Determine the (x, y) coordinate at the center of the cell enclosing the given text.  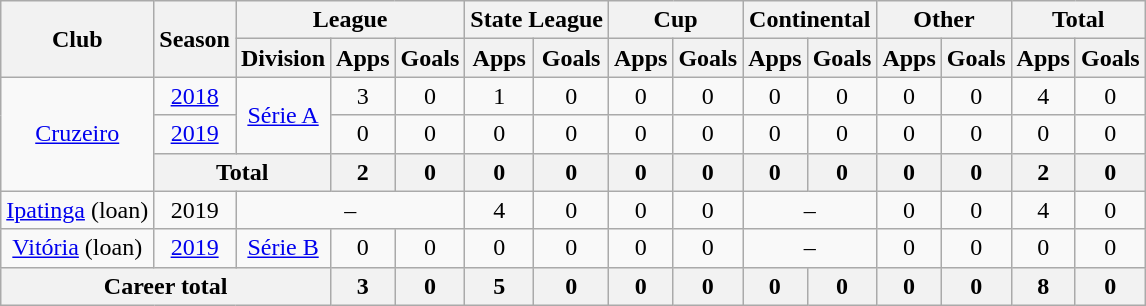
Division (284, 58)
Season (195, 39)
8 (1043, 286)
League (350, 20)
Other (944, 20)
2018 (195, 96)
Série A (284, 115)
Ipatinga (loan) (78, 210)
1 (500, 96)
State League (537, 20)
Career total (166, 286)
5 (500, 286)
Série B (284, 248)
Club (78, 39)
Continental (810, 20)
Cruzeiro (78, 134)
Vitória (loan) (78, 248)
Cup (675, 20)
